Detect which cell encompasses the target text, then output its [X, Y] center coordinate. 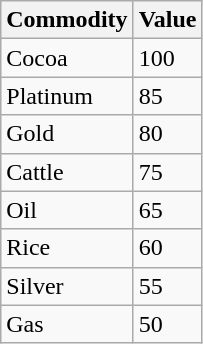
Oil [67, 210]
65 [168, 210]
Cocoa [67, 58]
Cattle [67, 172]
Gold [67, 134]
60 [168, 248]
55 [168, 286]
100 [168, 58]
Platinum [67, 96]
Rice [67, 248]
Commodity [67, 20]
Value [168, 20]
Gas [67, 324]
75 [168, 172]
80 [168, 134]
50 [168, 324]
85 [168, 96]
Silver [67, 286]
